Capture the cell that displays the provided text and extract its [x, y] central coordinate. 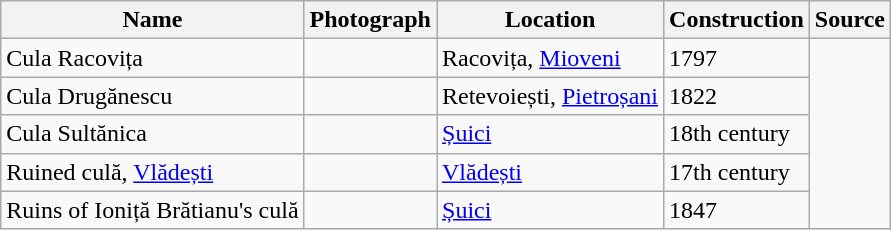
18th century [737, 134]
Location [550, 20]
Vlădești [550, 172]
1797 [737, 58]
Ruined culă, Vlădești [152, 172]
1847 [737, 210]
Cula Racovița [152, 58]
17th century [737, 172]
Ruins of Ioniță Brătianu's culă [152, 210]
Cula Drugănescu [152, 96]
Name [152, 20]
1822 [737, 96]
Construction [737, 20]
Cula Sultănica [152, 134]
Retevoiești, Pietroșani [550, 96]
Source [850, 20]
Racovița, Mioveni [550, 58]
Photograph [370, 20]
